Return (x, y) of the center of cell containing provided text 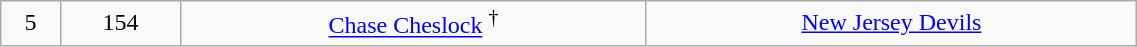
Chase Cheslock † (414, 24)
5 (30, 24)
New Jersey Devils (892, 24)
154 (120, 24)
